Determine the (x, y) coordinate at the center of the cell enclosing the given text.  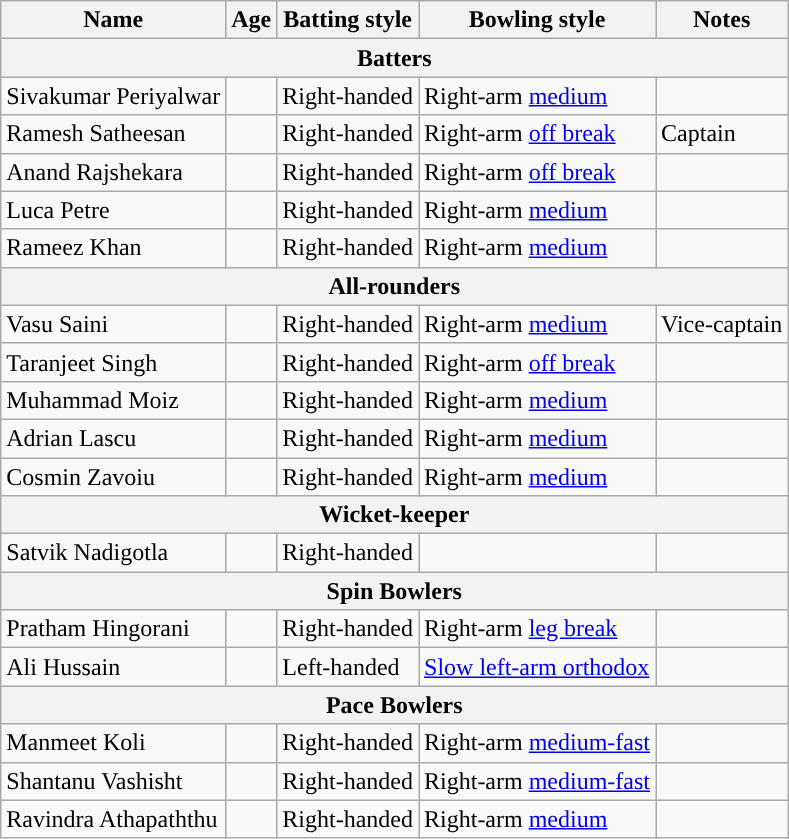
Manmeet Koli (114, 743)
Vasu Saini (114, 324)
Ali Hussain (114, 667)
Name (114, 20)
Sivakumar Periyalwar (114, 96)
Pratham Hingorani (114, 629)
Anand Rajshekara (114, 172)
Slow left-arm orthodox (536, 667)
All-rounders (394, 286)
Batting style (348, 20)
Ravindra Athapaththu (114, 819)
Batters (394, 58)
Taranjeet Singh (114, 362)
Muhammad Moiz (114, 400)
Left-handed (348, 667)
Luca Petre (114, 210)
Captain (722, 134)
Bowling style (536, 20)
Age (252, 20)
Shantanu Vashisht (114, 781)
Pace Bowlers (394, 705)
Right-arm leg break (536, 629)
Spin Bowlers (394, 591)
Notes (722, 20)
Vice-captain (722, 324)
Adrian Lascu (114, 438)
Wicket-keeper (394, 515)
Rameez Khan (114, 248)
Cosmin Zavoiu (114, 477)
Satvik Nadigotla (114, 553)
Ramesh Satheesan (114, 134)
